For the text-containing cell, return its midpoint in (X, Y) coordinate format. 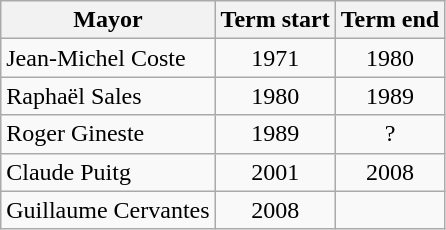
Term end (390, 20)
2001 (275, 172)
1971 (275, 58)
Claude Puitg (108, 172)
Jean-Michel Coste (108, 58)
Term start (275, 20)
? (390, 134)
Mayor (108, 20)
Raphaël Sales (108, 96)
Guillaume Cervantes (108, 210)
Roger Gineste (108, 134)
